Provide the (x, y) coordinate of the cell's center where the given text is located.  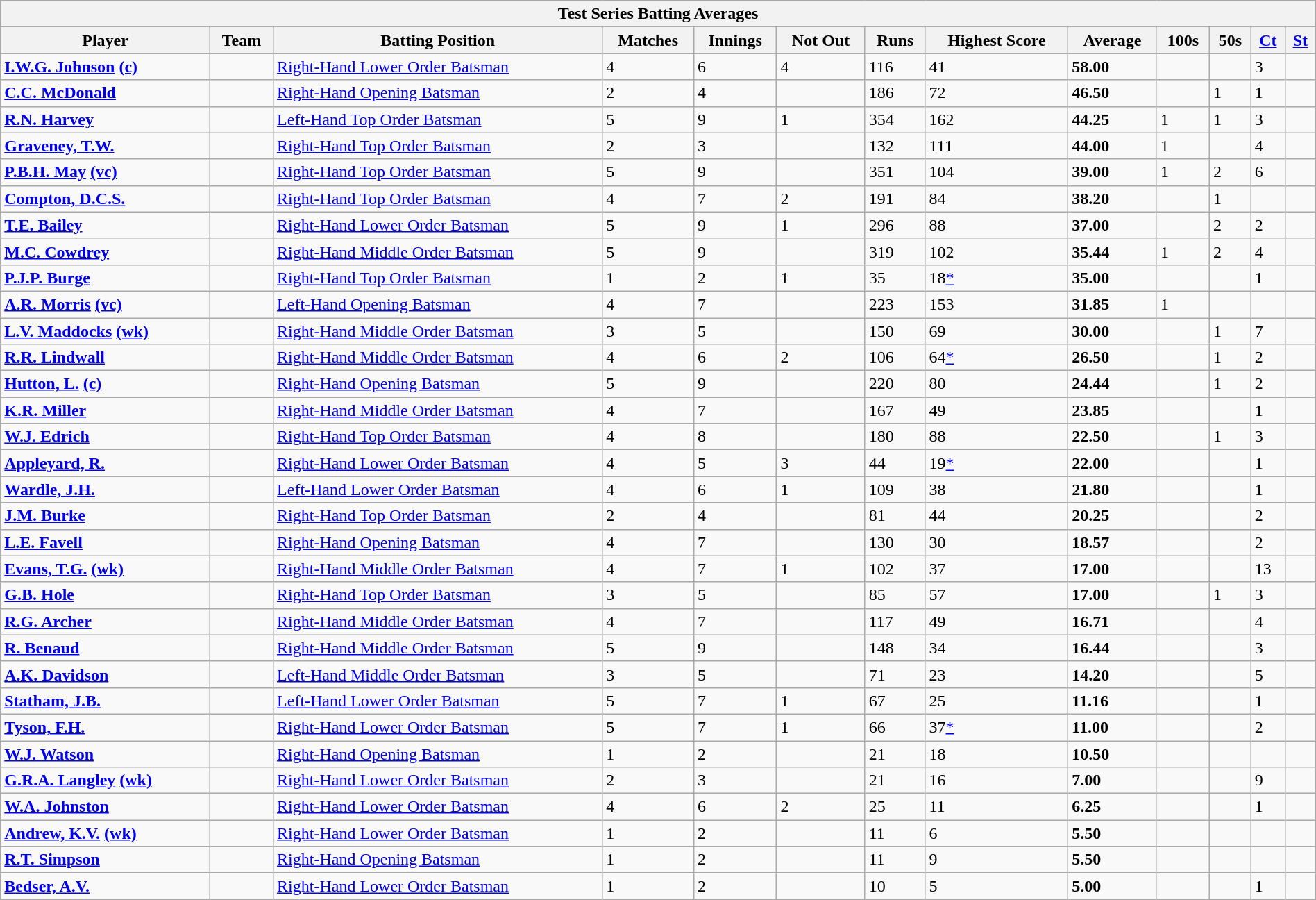
Left-Hand Opening Batsman (438, 304)
Not Out (820, 40)
W.J. Edrich (106, 437)
Bedser, A.V. (106, 886)
18* (997, 278)
L.V. Maddocks (wk) (106, 331)
Average (1113, 40)
37* (997, 727)
19* (997, 463)
46.50 (1113, 93)
18.57 (1113, 542)
Batting Position (438, 40)
Andrew, K.V. (wk) (106, 833)
35.00 (1113, 278)
16.44 (1113, 648)
180 (895, 437)
30.00 (1113, 331)
22.50 (1113, 437)
Compton, D.C.S. (106, 199)
85 (895, 595)
150 (895, 331)
111 (997, 146)
P.J.P. Burge (106, 278)
W.A. Johnston (106, 807)
Team (242, 40)
37 (997, 569)
22.00 (1113, 463)
T.E. Bailey (106, 225)
186 (895, 93)
R.G. Archer (106, 622)
Ct (1267, 40)
58.00 (1113, 67)
167 (895, 410)
41 (997, 67)
132 (895, 146)
26.50 (1113, 358)
A.R. Morris (vc) (106, 304)
35 (895, 278)
106 (895, 358)
St (1300, 40)
Test Series Batting Averages (658, 14)
71 (895, 674)
100s (1183, 40)
130 (895, 542)
223 (895, 304)
153 (997, 304)
C.C. McDonald (106, 93)
6.25 (1113, 807)
351 (895, 172)
13 (1267, 569)
Graveney, T.W. (106, 146)
10 (895, 886)
72 (997, 93)
11.00 (1113, 727)
191 (895, 199)
7.00 (1113, 781)
31.85 (1113, 304)
39.00 (1113, 172)
K.R. Miller (106, 410)
109 (895, 490)
67 (895, 701)
44.00 (1113, 146)
Matches (648, 40)
Appleyard, R. (106, 463)
116 (895, 67)
18 (997, 753)
69 (997, 331)
R.R. Lindwall (106, 358)
Left-Hand Middle Order Batsman (438, 674)
84 (997, 199)
38 (997, 490)
Hutton, L. (c) (106, 384)
R.N. Harvey (106, 119)
A.K. Davidson (106, 674)
38.20 (1113, 199)
57 (997, 595)
8 (736, 437)
Statham, J.B. (106, 701)
24.44 (1113, 384)
23.85 (1113, 410)
35.44 (1113, 251)
296 (895, 225)
80 (997, 384)
P.B.H. May (vc) (106, 172)
W.J. Watson (106, 753)
14.20 (1113, 674)
319 (895, 251)
37.00 (1113, 225)
20.25 (1113, 516)
Evans, T.G. (wk) (106, 569)
44.25 (1113, 119)
162 (997, 119)
R. Benaud (106, 648)
16.71 (1113, 622)
Innings (736, 40)
30 (997, 542)
I.W.G. Johnson (c) (106, 67)
11.16 (1113, 701)
354 (895, 119)
R.T. Simpson (106, 860)
148 (895, 648)
L.E. Favell (106, 542)
81 (895, 516)
220 (895, 384)
G.R.A. Langley (wk) (106, 781)
Player (106, 40)
Left-Hand Top Order Batsman (438, 119)
66 (895, 727)
104 (997, 172)
117 (895, 622)
5.00 (1113, 886)
G.B. Hole (106, 595)
16 (997, 781)
64* (997, 358)
Runs (895, 40)
21.80 (1113, 490)
50s (1230, 40)
Tyson, F.H. (106, 727)
34 (997, 648)
J.M. Burke (106, 516)
10.50 (1113, 753)
M.C. Cowdrey (106, 251)
Highest Score (997, 40)
23 (997, 674)
Wardle, J.H. (106, 490)
